Determine the [X, Y] coordinate at the center of the cell enclosing the given text.  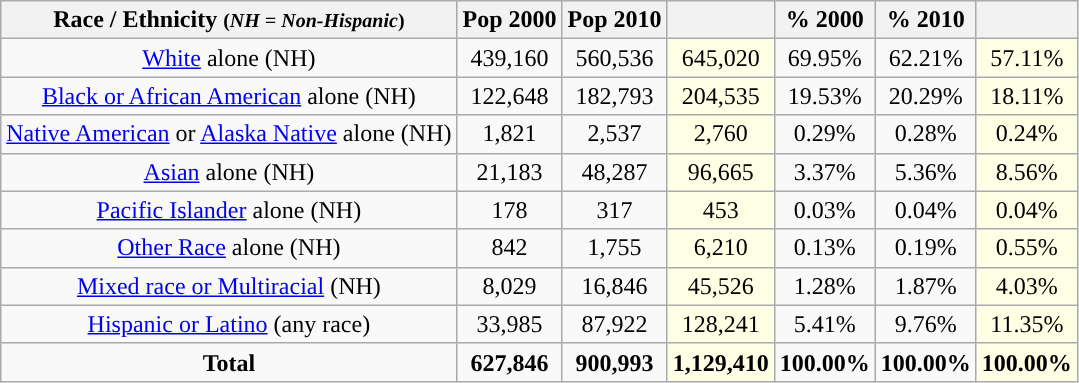
Other Race alone (NH) [229, 248]
900,993 [614, 362]
Native American or Alaska Native alone (NH) [229, 134]
% 2000 [824, 20]
Race / Ethnicity (NH = Non-Hispanic) [229, 20]
122,648 [510, 96]
645,020 [720, 58]
8.56% [1026, 172]
1,129,410 [720, 362]
45,526 [720, 286]
204,535 [720, 96]
317 [614, 210]
Hispanic or Latino (any race) [229, 324]
16,846 [614, 286]
Black or African American alone (NH) [229, 96]
2,537 [614, 134]
0.24% [1026, 134]
% 2010 [926, 20]
69.95% [824, 58]
182,793 [614, 96]
Asian alone (NH) [229, 172]
0.29% [824, 134]
128,241 [720, 324]
3.37% [824, 172]
1.87% [926, 286]
Pop 2010 [614, 20]
Total [229, 362]
18.11% [1026, 96]
439,160 [510, 58]
Pacific Islander alone (NH) [229, 210]
842 [510, 248]
33,985 [510, 324]
5.41% [824, 324]
21,183 [510, 172]
627,846 [510, 362]
0.19% [926, 248]
0.03% [824, 210]
19.53% [824, 96]
Pop 2000 [510, 20]
8,029 [510, 286]
White alone (NH) [229, 58]
0.13% [824, 248]
1.28% [824, 286]
20.29% [926, 96]
0.28% [926, 134]
9.76% [926, 324]
453 [720, 210]
6,210 [720, 248]
96,665 [720, 172]
62.21% [926, 58]
5.36% [926, 172]
4.03% [1026, 286]
11.35% [1026, 324]
57.11% [1026, 58]
1,821 [510, 134]
48,287 [614, 172]
Mixed race or Multiracial (NH) [229, 286]
2,760 [720, 134]
87,922 [614, 324]
178 [510, 210]
560,536 [614, 58]
1,755 [614, 248]
0.55% [1026, 248]
